Extract the [x, y] coordinate from the center of the cell holding the provided text.  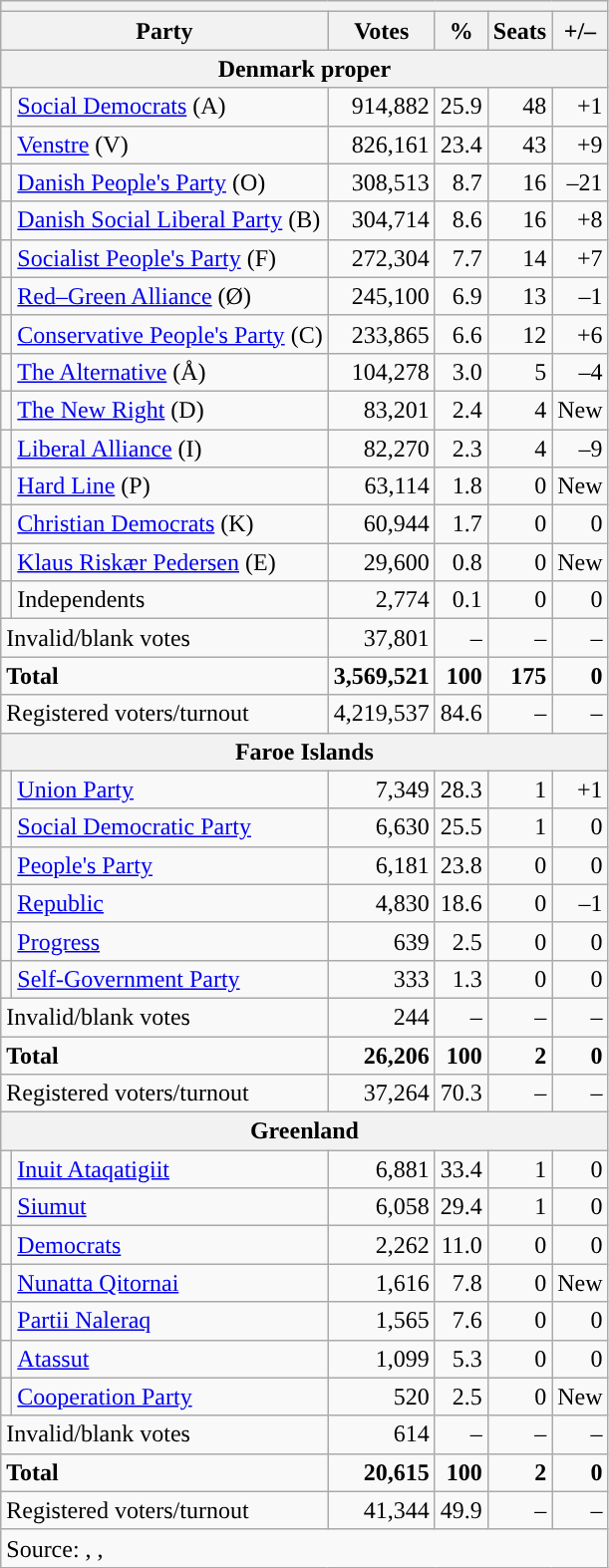
% [460, 31]
25.9 [460, 107]
Partii Naleraq [169, 1321]
2,774 [381, 600]
826,161 [381, 145]
1,565 [381, 1321]
6,181 [381, 865]
104,278 [381, 372]
The Alternative (Å) [169, 372]
Faroe Islands [305, 752]
272,304 [381, 258]
+9 [580, 145]
1.7 [460, 524]
1,099 [381, 1359]
23.8 [460, 865]
37,264 [381, 1094]
23.4 [460, 145]
6,630 [381, 827]
Socialist People's Party (F) [169, 258]
49.9 [460, 1510]
43 [519, 145]
614 [381, 1434]
The New Right (D) [169, 410]
Denmark proper [305, 69]
12 [519, 334]
3.0 [460, 372]
28.3 [460, 789]
Votes [381, 31]
33.4 [460, 1169]
5.3 [460, 1359]
20,615 [381, 1472]
26,206 [381, 1056]
Inuit Ataqatigiit [169, 1169]
Republic [169, 903]
25.5 [460, 827]
13 [519, 296]
+7 [580, 258]
5 [519, 372]
Party [164, 31]
304,714 [381, 220]
0.8 [460, 562]
1.3 [460, 979]
Source: , , [305, 1548]
Venstre (V) [169, 145]
1,616 [381, 1283]
6,058 [381, 1207]
Self-Government Party [169, 979]
0.1 [460, 600]
7.7 [460, 258]
308,513 [381, 182]
2.4 [460, 410]
244 [381, 1017]
6.6 [460, 334]
639 [381, 941]
41,344 [381, 1510]
Klaus Riskær Pedersen (E) [169, 562]
1.8 [460, 486]
Democrats [169, 1245]
63,114 [381, 486]
175 [519, 676]
4,830 [381, 903]
4,219,537 [381, 714]
Danish People's Party (O) [169, 182]
Union Party [169, 789]
2,262 [381, 1245]
914,882 [381, 107]
+/– [580, 31]
Progress [169, 941]
Cooperation Party [169, 1397]
29.4 [460, 1207]
7.8 [460, 1283]
Atassut [169, 1359]
+8 [580, 220]
8.7 [460, 182]
6,881 [381, 1169]
Seats [519, 31]
11.0 [460, 1245]
82,270 [381, 448]
Siumut [169, 1207]
520 [381, 1397]
Independents [169, 600]
14 [519, 258]
70.3 [460, 1094]
48 [519, 107]
–21 [580, 182]
37,801 [381, 638]
6.9 [460, 296]
29,600 [381, 562]
Danish Social Liberal Party (B) [169, 220]
60,944 [381, 524]
18.6 [460, 903]
245,100 [381, 296]
83,201 [381, 410]
7,349 [381, 789]
84.6 [460, 714]
7.6 [460, 1321]
Red–Green Alliance (Ø) [169, 296]
People's Party [169, 865]
Hard Line (P) [169, 486]
333 [381, 979]
Greenland [305, 1131]
Liberal Alliance (I) [169, 448]
Social Democratic Party [169, 827]
Social Democrats (A) [169, 107]
3,569,521 [381, 676]
Christian Democrats (K) [169, 524]
2.3 [460, 448]
Conservative People's Party (C) [169, 334]
–9 [580, 448]
8.6 [460, 220]
–4 [580, 372]
233,865 [381, 334]
+6 [580, 334]
Nunatta Qitornai [169, 1283]
